Provide the (x, y) coordinate of the cell's center where the given text is located.  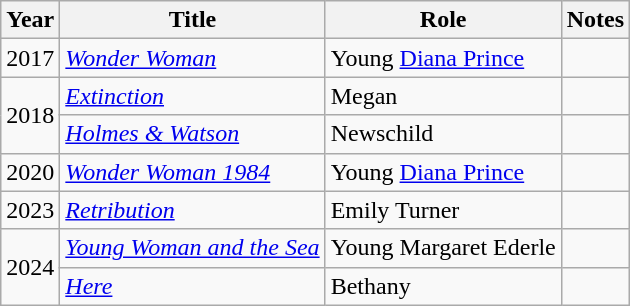
Here (192, 286)
Bethany (443, 286)
Wonder Woman 1984 (192, 172)
2017 (30, 58)
Extinction (192, 96)
Retribution (192, 210)
2018 (30, 115)
Newschild (443, 134)
Year (30, 20)
Emily Turner (443, 210)
Wonder Woman (192, 58)
2023 (30, 210)
Notes (595, 20)
Megan (443, 96)
Young Woman and the Sea (192, 248)
2020 (30, 172)
Role (443, 20)
Title (192, 20)
Holmes & Watson (192, 134)
Young Margaret Ederle (443, 248)
2024 (30, 267)
